Search for the cell housing the specified text and yield its [x, y] center coordinate. 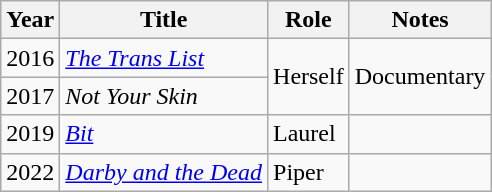
Not Your Skin [164, 96]
Role [309, 20]
Notes [420, 20]
Bit [164, 134]
Documentary [420, 77]
Piper [309, 172]
Year [30, 20]
2016 [30, 58]
2022 [30, 172]
2019 [30, 134]
The Trans List [164, 58]
Herself [309, 77]
2017 [30, 96]
Darby and the Dead [164, 172]
Laurel [309, 134]
Title [164, 20]
